From the cell containing the given text, extract its center point as (x, y) coordinate. 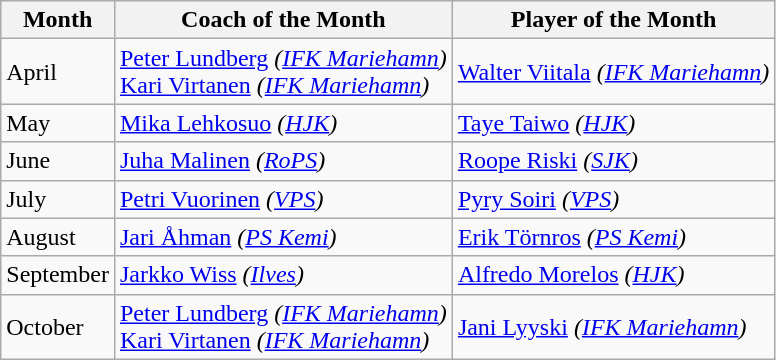
June (58, 161)
October (58, 326)
Jarkko Wiss (Ilves) (283, 275)
Jari Åhman (PS Kemi) (283, 237)
Coach of the Month (283, 20)
Taye Taiwo (HJK) (613, 123)
Month (58, 20)
Pyry Soiri (VPS) (613, 199)
Petri Vuorinen (VPS) (283, 199)
August (58, 237)
Alfredo Morelos (HJK) (613, 275)
July (58, 199)
Erik Törnros (PS Kemi) (613, 237)
Player of the Month (613, 20)
Mika Lehkosuo (HJK) (283, 123)
September (58, 275)
May (58, 123)
April (58, 72)
Roope Riski (SJK) (613, 161)
Jani Lyyski (IFK Mariehamn) (613, 326)
Walter Viitala (IFK Mariehamn) (613, 72)
Juha Malinen (RoPS) (283, 161)
